Extract the (x, y) coordinate from the center of the cell holding the provided text.  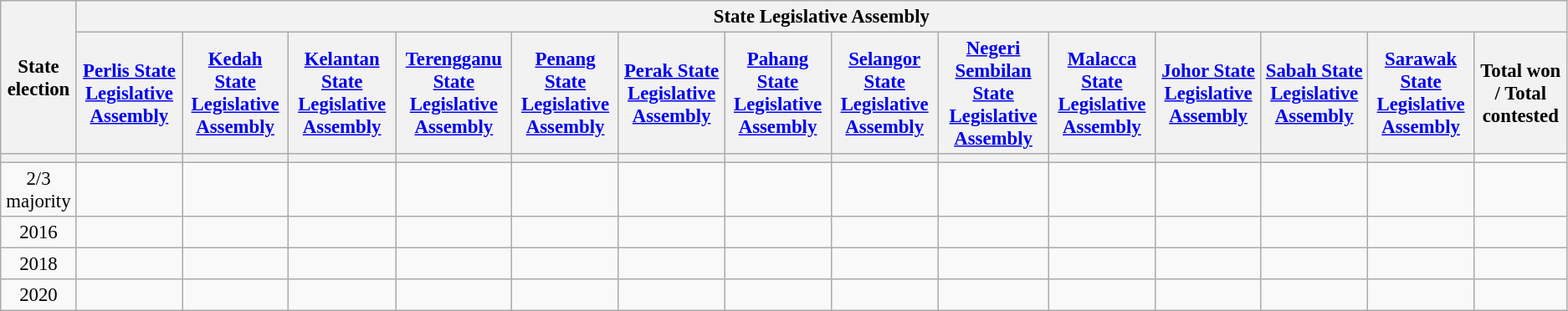
Negeri Sembilan State Legislative Assembly (993, 94)
Penang State Legislative Assembly (566, 94)
Johor State Legislative Assembly (1208, 94)
Pahang State Legislative Assembly (778, 94)
2020 (38, 295)
Sabah State Legislative Assembly (1314, 94)
Total won / Total contested (1520, 94)
Malacca State Legislative Assembly (1102, 94)
2016 (38, 232)
Terengganu State Legislative Assembly (453, 94)
Sarawak State Legislative Assembly (1421, 94)
Perak State Legislative Assembly (671, 94)
Kedah State Legislative Assembly (236, 94)
Kelantan State Legislative Assembly (342, 94)
State Legislative Assembly (822, 17)
2018 (38, 264)
Selangor State Legislative Assembly (884, 94)
State election (38, 77)
2/3 majority (38, 191)
Perlis State Legislative Assembly (129, 94)
